Provide the (x, y) coordinate of the cell's center where the given text is located.  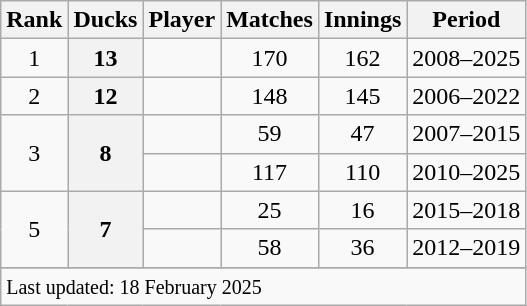
145 (362, 96)
59 (270, 134)
3 (34, 153)
Last updated: 18 February 2025 (264, 286)
117 (270, 172)
2012–2019 (466, 248)
2006–2022 (466, 96)
Innings (362, 20)
148 (270, 96)
2 (34, 96)
7 (106, 229)
Ducks (106, 20)
2007–2015 (466, 134)
Player (182, 20)
2008–2025 (466, 58)
16 (362, 210)
8 (106, 153)
Rank (34, 20)
170 (270, 58)
110 (362, 172)
Period (466, 20)
Matches (270, 20)
12 (106, 96)
25 (270, 210)
47 (362, 134)
2010–2025 (466, 172)
58 (270, 248)
1 (34, 58)
2015–2018 (466, 210)
5 (34, 229)
162 (362, 58)
36 (362, 248)
13 (106, 58)
